Locate the cell with the specified text and output its (X, Y) center coordinate. 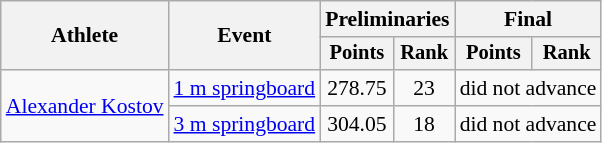
Final (528, 19)
Event (245, 36)
Preliminaries (387, 19)
1 m springboard (245, 88)
Alexander Kostov (85, 106)
304.05 (357, 124)
18 (424, 124)
23 (424, 88)
3 m springboard (245, 124)
Athlete (85, 36)
278.75 (357, 88)
